Detect which cell encompasses the target text, then output its (X, Y) center coordinate. 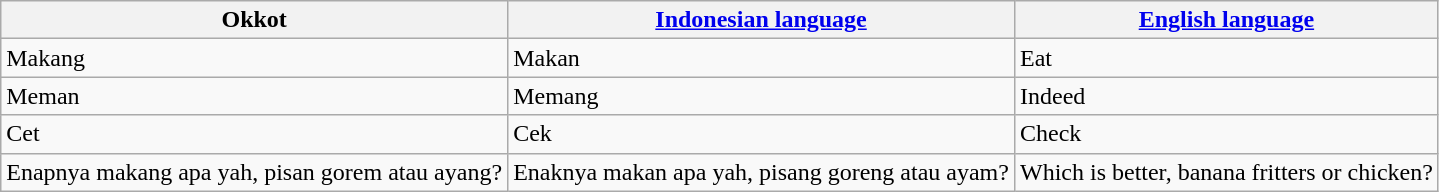
Which is better, banana fritters or chicken? (1226, 172)
Makang (254, 58)
Cet (254, 134)
Enaknya makan apa yah, pisang goreng atau ayam? (762, 172)
Meman (254, 96)
English language (1226, 20)
Cek (762, 134)
Indonesian language (762, 20)
Okkot (254, 20)
Eat (1226, 58)
Makan (762, 58)
Check (1226, 134)
Memang (762, 96)
Indeed (1226, 96)
Enapnya makang apa yah, pisan gorem atau ayang? (254, 172)
